For the text-containing cell, return its midpoint in [X, Y] coordinate format. 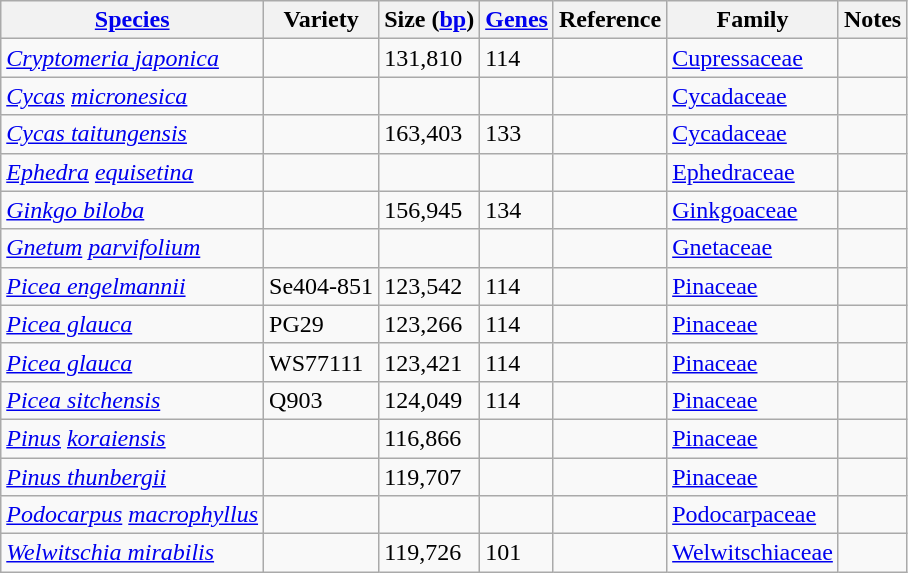
163,403 [430, 134]
Cycas taitungensis [132, 134]
Podocarpaceae [753, 515]
124,049 [430, 400]
Podocarpus macrophyllus [132, 515]
116,866 [430, 438]
WS77111 [322, 362]
156,945 [430, 210]
119,707 [430, 477]
Gnetaceae [753, 248]
Cycas micronesica [132, 96]
Family [753, 20]
131,810 [430, 58]
123,421 [430, 362]
Reference [610, 20]
Welwitschiaceae [753, 553]
Picea engelmannii [132, 286]
101 [517, 553]
Q903 [322, 400]
Ginkgoaceae [753, 210]
Se404-851 [322, 286]
Gnetum parvifolium [132, 248]
Cryptomeria japonica [132, 58]
123,542 [430, 286]
Welwitschia mirabilis [132, 553]
Notes [872, 20]
Genes [517, 20]
Cupressaceae [753, 58]
Picea sitchensis [132, 400]
Size (bp) [430, 20]
Ephedra equisetina [132, 172]
119,726 [430, 553]
Ephedraceae [753, 172]
134 [517, 210]
Variety [322, 20]
Species [132, 20]
Pinus thunbergii [132, 477]
133 [517, 134]
PG29 [322, 324]
123,266 [430, 324]
Pinus koraiensis [132, 438]
Ginkgo biloba [132, 210]
